Search for the cell housing the specified text and yield its [X, Y] center coordinate. 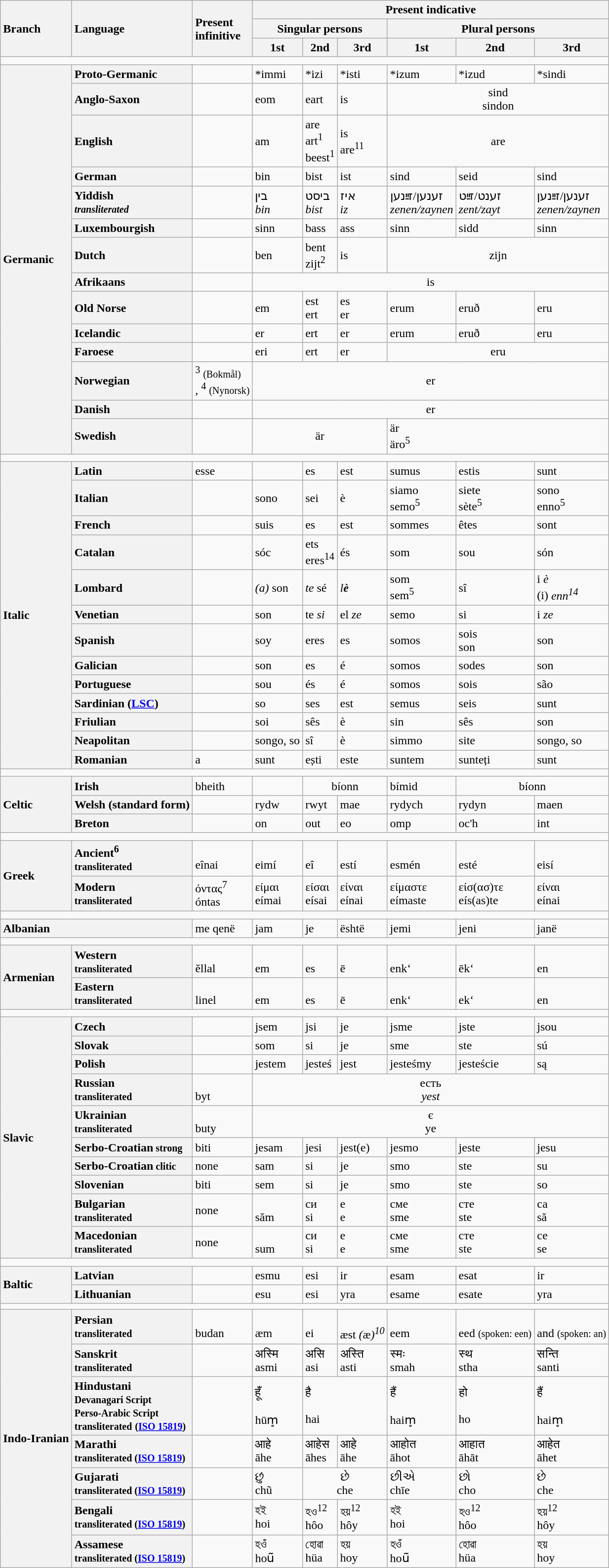
este [363, 760]
æm [278, 1327]
eînai [222, 858]
Plural persons [498, 29]
bin [278, 177]
Breton [132, 823]
Bengalitransliterated (ISO 15819) [132, 1517]
esmén [422, 858]
*izum [422, 74]
su [572, 1166]
Friulian [132, 722]
esate [495, 1294]
janë [572, 928]
Moderntransliterated [132, 894]
English [132, 141]
linel [222, 993]
Sardinian (LSC) [132, 703]
Ukrainiantransliterated [132, 1121]
soisson [495, 640]
esame [422, 1294]
Armenian [36, 977]
site [495, 741]
естьyest [431, 1090]
są [572, 1064]
bist [320, 177]
te si [320, 614]
són [572, 552]
French [132, 525]
mae [363, 804]
Romanian [132, 760]
jesteśmy [422, 1064]
Easterntransliterated [132, 993]
Old Norse [132, 308]
Dutch [132, 255]
seid [495, 177]
estis [495, 471]
आहेतāhet [572, 1451]
Language [132, 29]
jemi [422, 928]
etseres14 [320, 552]
bass [320, 228]
Neapolitan [132, 741]
eom [278, 100]
sum [278, 1243]
Italic [36, 615]
te sé [320, 588]
είσ(ασ)τεeís(as)te [495, 894]
sonoenno5 [572, 498]
sois [495, 684]
Afrikaans [132, 282]
semus [422, 703]
ek‘ [495, 993]
Baltic [36, 1285]
esse [222, 471]
Serbo-Croatian strong [132, 1147]
soi [278, 722]
estert [320, 308]
Slovenian [132, 1185]
Spanish [132, 640]
Galician [132, 665]
eri [278, 352]
Present indicative [431, 10]
स्मःsmah [422, 1360]
el ze [363, 614]
HindustaniDevanagari ScriptPerso-Arabic Scripttransliterated (ISO 15819) [132, 1406]
Lombard [132, 588]
Catalan [132, 552]
bheith [222, 786]
estí [363, 858]
suntem [422, 760]
jsme [422, 1027]
somsem5 [422, 588]
Latin [132, 471]
Westerntransliterated [132, 961]
זענט/זײַטzent/zayt [495, 202]
i è(i) enn14 [572, 588]
and (spoken: an) [572, 1327]
Serbo-Croatian clitic [132, 1166]
areart1beest1 [320, 141]
ass [363, 228]
Welsh (standard form) [132, 804]
अस्मिasmi [278, 1360]
êtes [495, 525]
sme [422, 1045]
sietesète5 [495, 498]
Danish [132, 409]
Slovak [132, 1045]
स्थstha [495, 1360]
ביןbin [278, 202]
esat [495, 1275]
äräro5 [498, 436]
अस्तिasti [363, 1360]
budan [222, 1327]
seis [495, 703]
soy [278, 640]
असिasi [320, 1360]
Albanian [97, 928]
sú [572, 1045]
am [278, 141]
ביסטbist [320, 202]
jam [278, 928]
*izi [320, 74]
сеse [572, 1243]
on [278, 823]
esu [278, 1294]
Presentinfinitive [222, 29]
are [498, 141]
a [222, 760]
jest(e) [363, 1147]
(a) son [278, 588]
sono [278, 498]
Persiantransliterated [132, 1327]
sunteți [495, 760]
eo [363, 823]
rwyt [320, 804]
3 (Bokmål), 4 (Nynorsk) [222, 381]
siamosemo5 [422, 498]
jest [363, 1064]
zijn [498, 255]
jestem [278, 1064]
Celtic [36, 804]
jsi [320, 1027]
maen [572, 804]
eed (spoken: een) [495, 1327]
Russiantransliterated [132, 1090]
lè [363, 588]
rydyn [495, 804]
होho [495, 1406]
हैhai [345, 1406]
eem [422, 1327]
esté [495, 858]
simmo [422, 741]
jeste [495, 1147]
sin [422, 722]
ses [320, 703]
Slavic [36, 1138]
është [363, 928]
Latvian [132, 1275]
हूँhūm̥ [278, 1406]
eser [363, 308]
æst (æ)10 [363, 1327]
Lithuanian [132, 1294]
sei [320, 498]
είμαστεeímaste [422, 894]
*isti [363, 74]
Anglo-Saxon [132, 100]
jesteś [320, 1064]
Ancient6transliterated [132, 858]
છીએchīe [422, 1484]
rydych [422, 804]
Polish [132, 1064]
suis [278, 525]
jesmo [422, 1147]
isare11 [363, 141]
jste [495, 1027]
sommes [422, 525]
me qenë [222, 928]
eres [320, 640]
är [320, 436]
єye [431, 1121]
ēk‘ [495, 961]
ist [363, 177]
jesam [278, 1147]
Assamesetransliterated (ISO 15819) [132, 1552]
Macedoniantransliterated [132, 1243]
ești [320, 760]
आहोतāhot [422, 1451]
*sindi [572, 74]
ben [278, 255]
esam [422, 1275]
Czech [132, 1027]
Faroese [132, 352]
όντας7óntas [222, 894]
છોcho [495, 1484]
eisí [572, 858]
Yiddishtransliterated [132, 202]
*izud [495, 74]
Gujaratitransliterated (ISO 15819) [132, 1484]
Greek [36, 876]
Portuguese [132, 684]
ĕllal [222, 961]
rydw [278, 804]
sam [278, 1166]
છુંchũ [278, 1484]
jeni [495, 928]
ei [320, 1327]
Irish [132, 786]
Marathitransliterated (ISO 15819) [132, 1451]
jsem [278, 1027]
Icelandic [132, 333]
sem [278, 1185]
sodes [495, 665]
Sanskrittransliterated [132, 1360]
sumus [422, 471]
Swedish [132, 436]
саsă [572, 1210]
είμαιeímai [278, 894]
oc'h [495, 823]
săm [278, 1210]
jsou [572, 1027]
Branch [36, 29]
Indo-Iranian [36, 1438]
são [572, 684]
Germanic [36, 259]
esmu [278, 1275]
sindsindon [498, 100]
eart [320, 100]
buty [222, 1121]
byt [222, 1090]
out [320, 823]
bímid [422, 786]
omp [422, 823]
Proto-Germanic [132, 74]
sidd [495, 228]
सन्तिsanti [572, 1360]
int [572, 823]
bentzijt2 [320, 255]
*immi [278, 74]
semo [422, 614]
jesteście [495, 1064]
आहातāhāt [495, 1451]
Norwegian [132, 381]
איזiz [363, 202]
eî [320, 858]
jesi [320, 1147]
sóc [278, 552]
jesu [572, 1147]
sont [572, 525]
Singular persons [320, 29]
Venetian [132, 614]
आहेसāhes [320, 1451]
Luxembourgish [132, 228]
είσαιeísai [320, 894]
Italian [132, 498]
i ze [572, 614]
eimí [278, 858]
German [132, 177]
Bulgariantransliterated [132, 1210]
